Search for the cell housing the specified text and yield its [x, y] center coordinate. 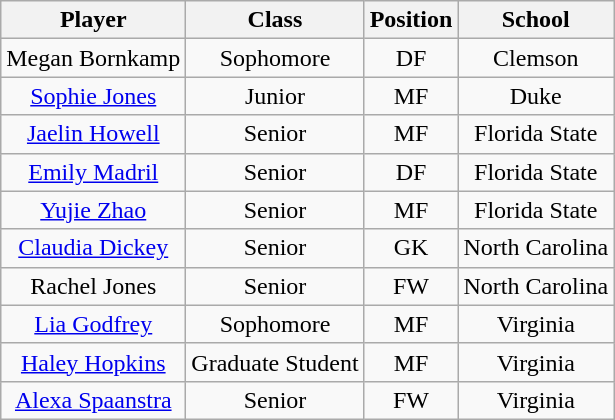
School [536, 20]
Jaelin Howell [94, 134]
Emily Madril [94, 172]
Alexa Spaanstra [94, 400]
Claudia Dickey [94, 248]
Yujie Zhao [94, 210]
Megan Bornkamp [94, 58]
GK [411, 248]
Graduate Student [275, 362]
Player [94, 20]
Haley Hopkins [94, 362]
Lia Godfrey [94, 324]
Class [275, 20]
Rachel Jones [94, 286]
Sophie Jones [94, 96]
Duke [536, 96]
Junior [275, 96]
Clemson [536, 58]
Position [411, 20]
